Determine the (X, Y) coordinate at the center of the cell enclosing the given text.  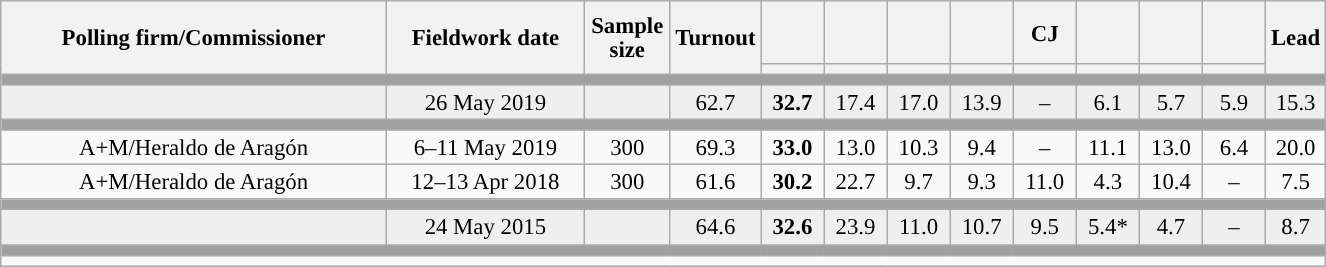
12–13 Apr 2018 (485, 182)
23.9 (856, 228)
33.0 (792, 148)
11.1 (1108, 148)
26 May 2019 (485, 102)
13.9 (982, 102)
Turnout (716, 38)
8.7 (1296, 228)
6.4 (1234, 148)
69.3 (716, 148)
10.4 (1170, 182)
4.7 (1170, 228)
10.7 (982, 228)
6.1 (1108, 102)
5.7 (1170, 102)
9.7 (918, 182)
5.4* (1108, 228)
Polling firm/Commissioner (194, 38)
32.6 (792, 228)
22.7 (856, 182)
Lead (1296, 38)
4.3 (1108, 182)
17.0 (918, 102)
61.6 (716, 182)
Sample size (627, 38)
30.2 (792, 182)
15.3 (1296, 102)
10.3 (918, 148)
20.0 (1296, 148)
Fieldwork date (485, 38)
6–11 May 2019 (485, 148)
32.7 (792, 102)
5.9 (1234, 102)
CJ (1044, 32)
7.5 (1296, 182)
9.3 (982, 182)
17.4 (856, 102)
9.5 (1044, 228)
9.4 (982, 148)
62.7 (716, 102)
64.6 (716, 228)
24 May 2015 (485, 228)
